Search for the cell housing the specified text and yield its (X, Y) center coordinate. 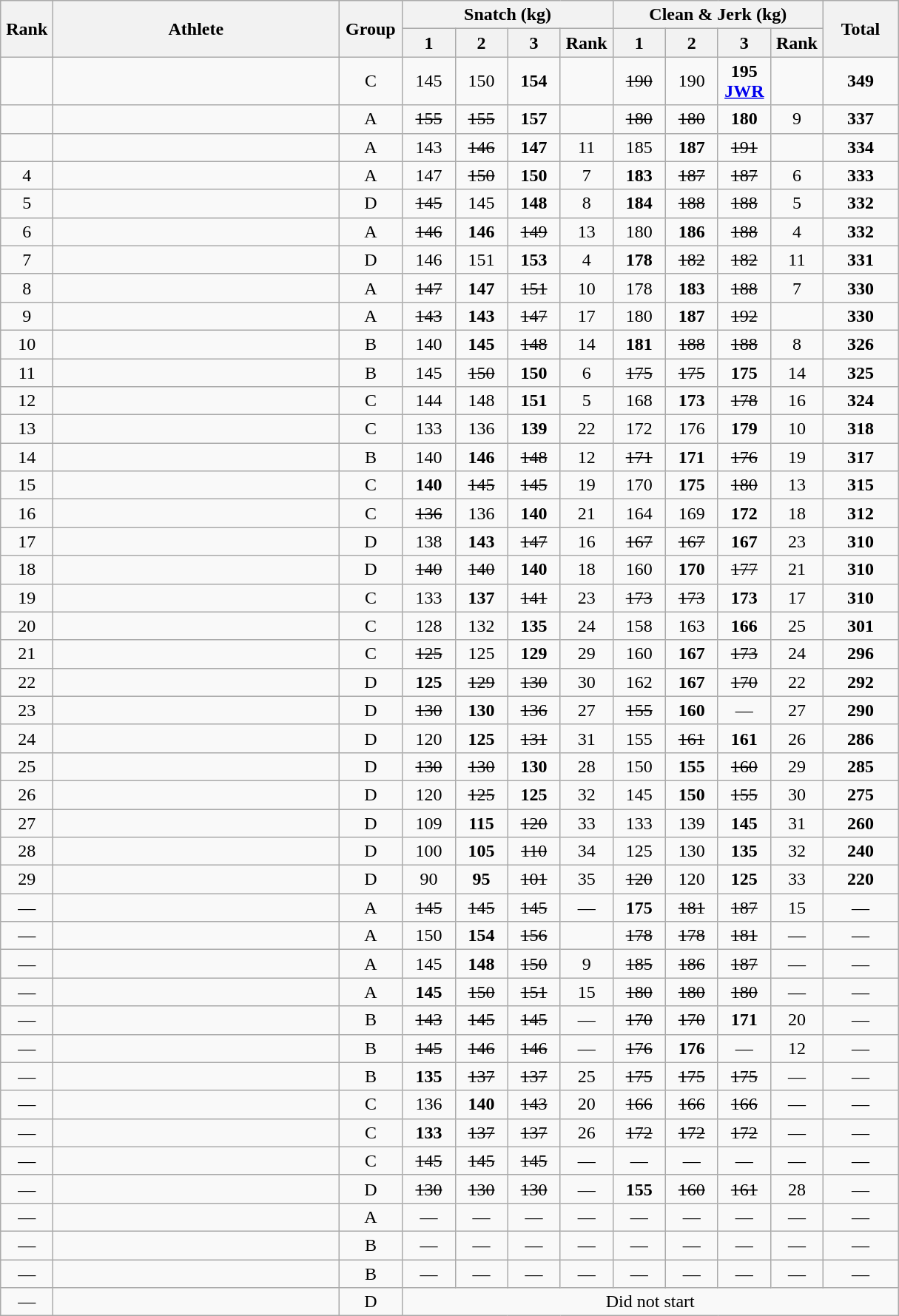
168 (639, 401)
138 (429, 541)
144 (429, 401)
290 (860, 710)
191 (744, 147)
324 (860, 401)
156 (534, 936)
315 (860, 485)
285 (860, 766)
157 (534, 119)
141 (534, 598)
Did not start (650, 1302)
337 (860, 119)
333 (860, 175)
326 (860, 344)
158 (639, 626)
132 (481, 626)
100 (429, 851)
131 (534, 738)
101 (534, 880)
317 (860, 457)
292 (860, 682)
195 JWR (744, 81)
Clean & Jerk (kg) (718, 15)
Athlete (196, 29)
325 (860, 372)
301 (860, 626)
184 (639, 203)
164 (639, 513)
177 (744, 570)
260 (860, 823)
162 (639, 682)
109 (429, 823)
179 (744, 429)
312 (860, 513)
105 (481, 851)
331 (860, 260)
90 (429, 880)
128 (429, 626)
153 (534, 260)
349 (860, 81)
163 (691, 626)
318 (860, 429)
Total (860, 29)
275 (860, 794)
Snatch (kg) (508, 15)
240 (860, 851)
149 (534, 232)
110 (534, 851)
Group (371, 29)
192 (744, 316)
296 (860, 654)
286 (860, 738)
220 (860, 880)
35 (586, 880)
95 (481, 880)
115 (481, 823)
334 (860, 147)
34 (586, 851)
169 (691, 513)
